Detect which cell encompasses the target text, then output its (X, Y) center coordinate. 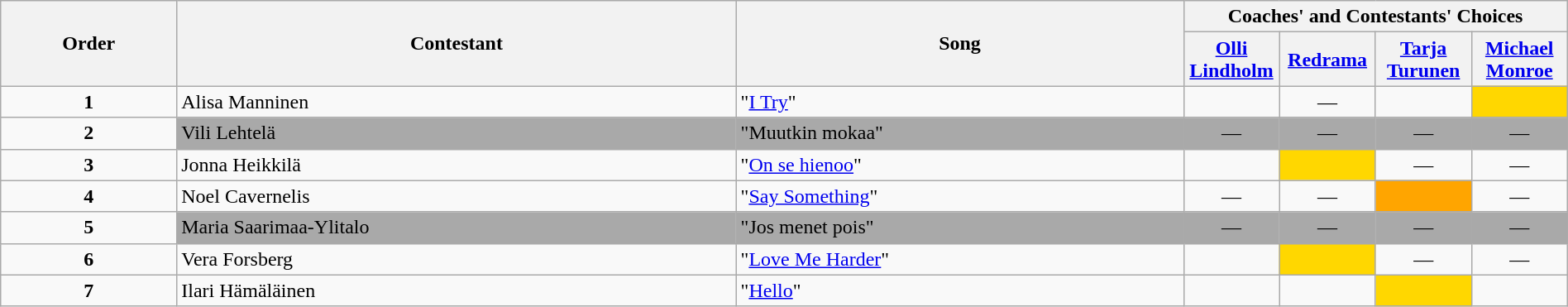
"Hello" (959, 290)
"On se hienoo" (959, 165)
3 (89, 165)
Noel Cavernelis (457, 196)
"Muutkin mokaa" (959, 133)
7 (89, 290)
Vera Forsberg (457, 259)
Michael Monroe (1519, 60)
Song (959, 43)
1 (89, 102)
"I Try" (959, 102)
4 (89, 196)
Redrama (1327, 60)
Coaches' and Contestants' Choices (1375, 17)
Ilari Hämäläinen (457, 290)
Maria Saarimaa-Ylitalo (457, 228)
6 (89, 259)
Order (89, 43)
"Jos menet pois" (959, 228)
Jonna Heikkilä (457, 165)
Tarja Turunen (1423, 60)
Vili Lehtelä (457, 133)
2 (89, 133)
Alisa Manninen (457, 102)
Contestant (457, 43)
"Say Something" (959, 196)
"Love Me Harder" (959, 259)
Olli Lindholm (1231, 60)
5 (89, 228)
